Identify which cell holds the provided text, then report its (x, y) central coordinate. 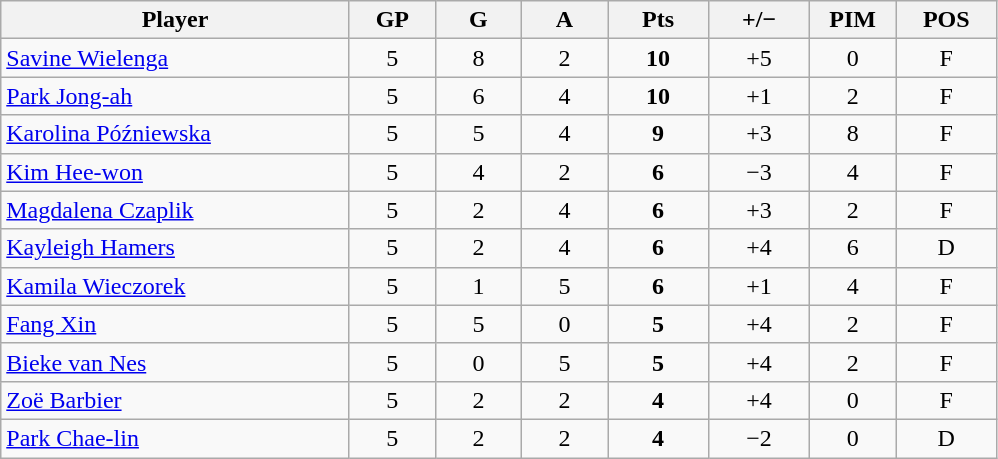
Zoë Barbier (176, 400)
Park Chae-lin (176, 438)
A (564, 20)
Player (176, 20)
Park Jong-ah (176, 96)
1 (478, 286)
Bieke van Nes (176, 362)
+/− (760, 20)
GP (392, 20)
Savine Wielenga (176, 58)
Pts (658, 20)
POS (946, 20)
G (478, 20)
Fang Xin (176, 324)
Magdalena Czaplik (176, 210)
9 (658, 134)
−3 (760, 172)
PIM (853, 20)
Kayleigh Hamers (176, 248)
Karolina Późniewska (176, 134)
+5 (760, 58)
Kim Hee-won (176, 172)
Kamila Wieczorek (176, 286)
−2 (760, 438)
